Locate the cell with the specified text and output its [x, y] center coordinate. 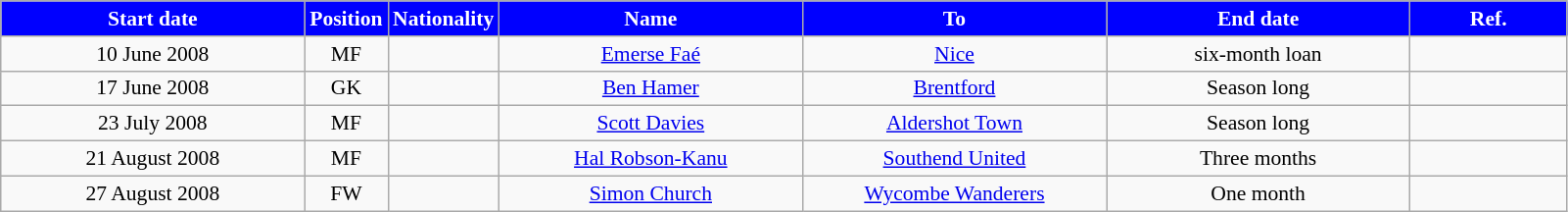
Start date [153, 19]
GK [347, 88]
Ref. [1489, 19]
Wycombe Wanderers [954, 193]
End date [1259, 19]
Emerse Faé [650, 54]
10 June 2008 [153, 54]
Scott Davies [650, 124]
Three months [1259, 159]
17 June 2008 [153, 88]
Aldershot Town [954, 124]
Brentford [954, 88]
Hal Robson-Kanu [650, 159]
Nationality [443, 19]
Name [650, 19]
To [954, 19]
six-month loan [1259, 54]
Simon Church [650, 193]
21 August 2008 [153, 159]
Nice [954, 54]
Ben Hamer [650, 88]
FW [347, 193]
One month [1259, 193]
23 July 2008 [153, 124]
Southend United [954, 159]
27 August 2008 [153, 193]
Position [347, 19]
